Locate the cell with the specified text and output its (X, Y) center coordinate. 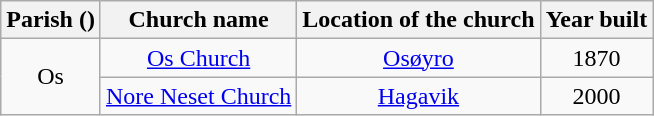
Year built (596, 20)
Nore Neset Church (198, 96)
Hagavik (418, 96)
Church name (198, 20)
2000 (596, 96)
Location of the church (418, 20)
Os Church (198, 58)
Os (51, 77)
Parish () (51, 20)
Osøyro (418, 58)
1870 (596, 58)
